Scan for the cell matching the given text and deliver its (X, Y) coordinate at center. 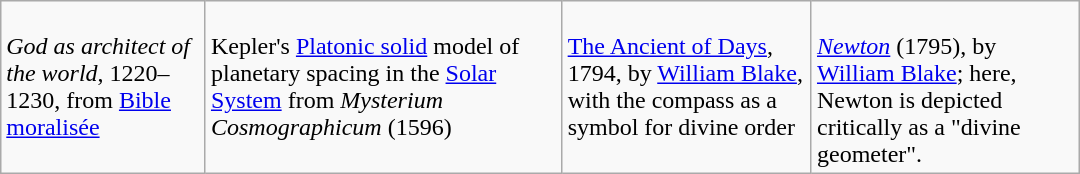
Newton (1795), by William Blake; here, Newton is depicted critically as a "divine geometer". (945, 88)
God as architect of the world, 1220–1230, from Bible moralisée (104, 88)
Kepler's Platonic solid model of planetary spacing in the Solar System from Mysterium Cosmographicum (1596) (384, 88)
The Ancient of Days, 1794, by William Blake, with the compass as a symbol for divine order (686, 88)
